Search for the cell housing the specified text and yield its [X, Y] center coordinate. 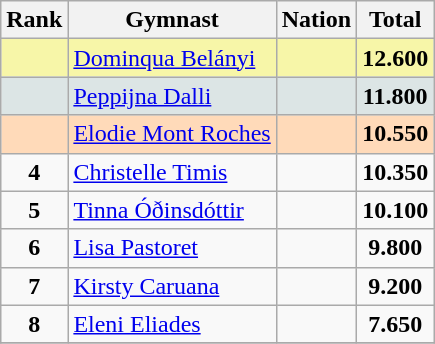
Christelle Timis [172, 172]
5 [34, 210]
Rank [34, 20]
9.800 [396, 248]
Elodie Mont Roches [172, 134]
Eleni Eliades [172, 324]
10.100 [396, 210]
Peppijna Dalli [172, 96]
7.650 [396, 324]
Nation [316, 20]
Dominqua Belányi [172, 58]
4 [34, 172]
12.600 [396, 58]
8 [34, 324]
Tinna Óðinsdóttir [172, 210]
11.800 [396, 96]
6 [34, 248]
Kirsty Caruana [172, 286]
Lisa Pastoret [172, 248]
Total [396, 20]
Gymnast [172, 20]
10.350 [396, 172]
7 [34, 286]
10.550 [396, 134]
9.200 [396, 286]
